Extract the [x, y] coordinate from the center of the cell holding the provided text.  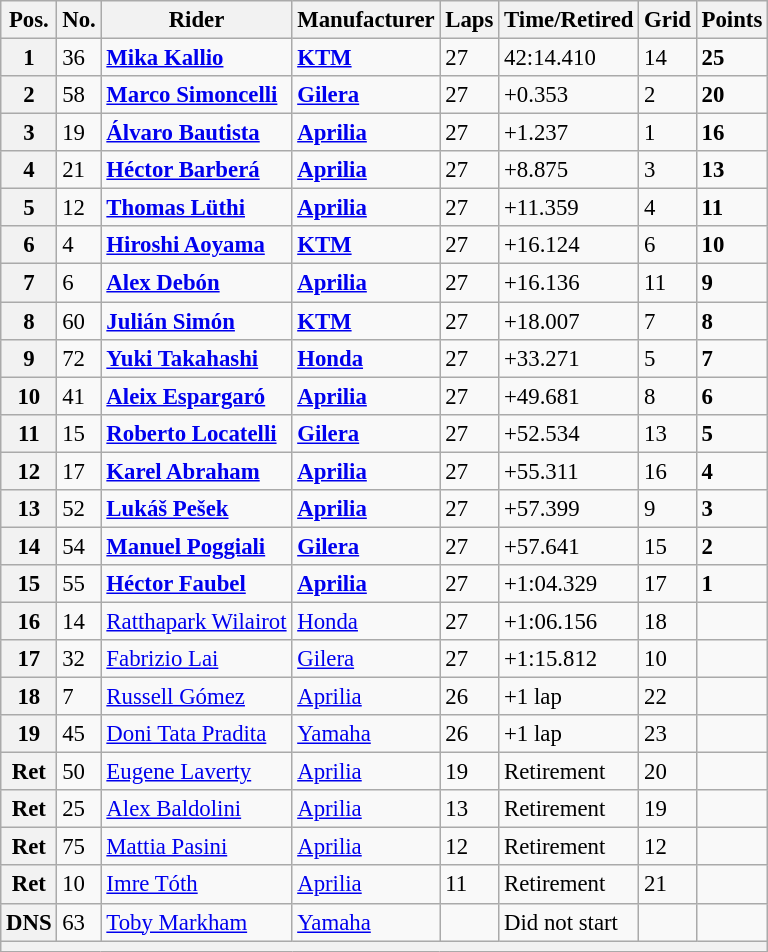
41 [79, 396]
+49.681 [569, 396]
+55.311 [569, 471]
Did not start [569, 922]
+1:06.156 [569, 621]
Lukáš Pešek [196, 509]
52 [79, 509]
Hiroshi Aoyama [196, 245]
Héctor Barberá [196, 170]
Rider [196, 20]
+8.875 [569, 170]
72 [79, 358]
+57.399 [569, 509]
Fabrizio Lai [196, 659]
Toby Markham [196, 922]
Julián Simón [196, 321]
+57.641 [569, 546]
+18.007 [569, 321]
32 [79, 659]
+16.124 [569, 245]
45 [79, 734]
23 [668, 734]
+16.136 [569, 283]
63 [79, 922]
+33.271 [569, 358]
42:14.410 [569, 58]
+1:15.812 [569, 659]
Eugene Laverty [196, 772]
Yuki Takahashi [196, 358]
Mika Kallio [196, 58]
+1.237 [569, 133]
Manufacturer [366, 20]
75 [79, 847]
+11.359 [569, 208]
Laps [470, 20]
22 [668, 697]
36 [79, 58]
Marco Simoncelli [196, 95]
50 [79, 772]
Alex Debón [196, 283]
Thomas Lüthi [196, 208]
+52.534 [569, 433]
Alex Baldolini [196, 809]
Grid [668, 20]
DNS [29, 922]
Imre Tóth [196, 885]
Time/Retired [569, 20]
No. [79, 20]
Points [732, 20]
+1:04.329 [569, 584]
Karel Abraham [196, 471]
Aleix Espargaró [196, 396]
Pos. [29, 20]
Mattia Pasini [196, 847]
60 [79, 321]
54 [79, 546]
58 [79, 95]
Roberto Locatelli [196, 433]
Ratthapark Wilairot [196, 621]
Russell Gómez [196, 697]
55 [79, 584]
Héctor Faubel [196, 584]
Manuel Poggiali [196, 546]
+0.353 [569, 95]
Doni Tata Pradita [196, 734]
Álvaro Bautista [196, 133]
